Return the (X, Y) coordinate for the center point of the cell that contains the specified text.  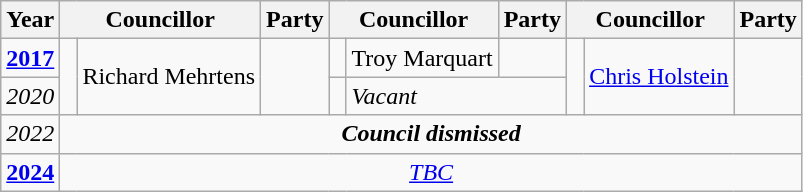
TBC (432, 172)
2022 (30, 134)
Vacant (456, 96)
2020 (30, 96)
Chris Holstein (659, 77)
Year (30, 20)
Richard Mehrtens (169, 77)
Council dismissed (432, 134)
2024 (30, 172)
Troy Marquart (422, 58)
2017 (30, 58)
